Output the [X, Y] coordinate of the center of the cell containing the given text.  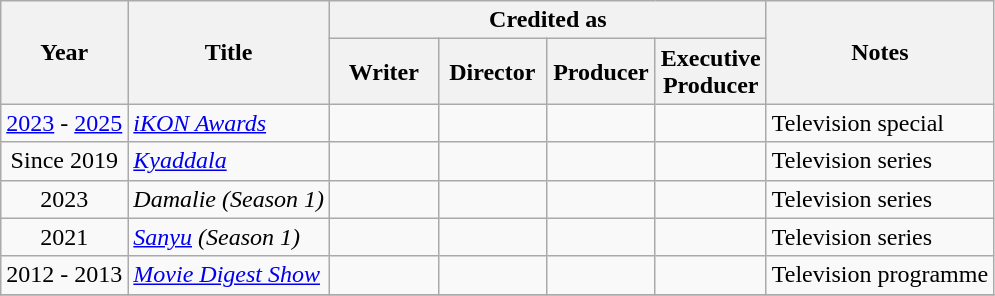
Year [64, 52]
2023 - 2025 [64, 123]
Kyaddala [229, 161]
Since 2019 [64, 161]
Director [492, 72]
2012 - 2013 [64, 275]
Executive Producer [710, 72]
Sanyu (Season 1) [229, 237]
Notes [880, 52]
Damalie (Season 1) [229, 199]
Writer [384, 72]
2023 [64, 199]
Television special [880, 123]
iKON Awards [229, 123]
Credited as [548, 20]
Television programme [880, 275]
Movie Digest Show [229, 275]
Producer [602, 72]
Title [229, 52]
2021 [64, 237]
